Search for the cell housing the specified text and yield its [x, y] center coordinate. 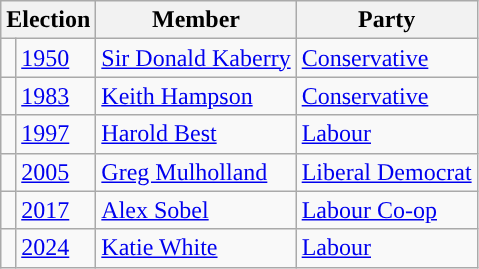
2017 [56, 210]
2024 [56, 248]
Liberal Democrat [386, 172]
Election [48, 20]
2005 [56, 172]
Harold Best [196, 134]
Alex Sobel [196, 210]
Party [386, 20]
Member [196, 20]
Katie White [196, 248]
1950 [56, 58]
Sir Donald Kaberry [196, 58]
1997 [56, 134]
1983 [56, 96]
Keith Hampson [196, 96]
Greg Mulholland [196, 172]
Labour Co-op [386, 210]
